Search for the cell housing the specified text and yield its [x, y] center coordinate. 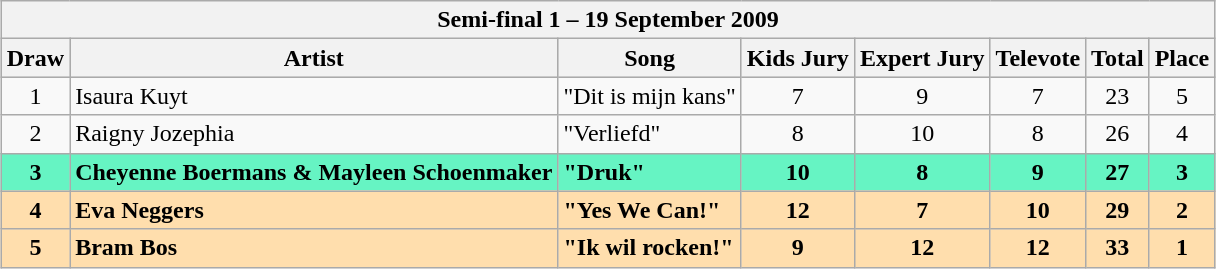
Semi-final 1 – 19 September 2009 [608, 20]
"Yes We Can!" [650, 210]
29 [1118, 210]
"Verliefd" [650, 134]
Total [1118, 58]
27 [1118, 172]
33 [1118, 248]
26 [1118, 134]
Place [1182, 58]
Song [650, 58]
Isaura Kuyt [314, 96]
Raigny Jozephia [314, 134]
Eva Neggers [314, 210]
Expert Jury [922, 58]
Bram Bos [314, 248]
23 [1118, 96]
Televote [1038, 58]
Kids Jury [798, 58]
Draw [35, 58]
Cheyenne Boermans & Mayleen Schoenmaker [314, 172]
"Dit is mijn kans" [650, 96]
"Druk" [650, 172]
"Ik wil rocken!" [650, 248]
Artist [314, 58]
